Capture the cell that displays the provided text and extract its [X, Y] central coordinate. 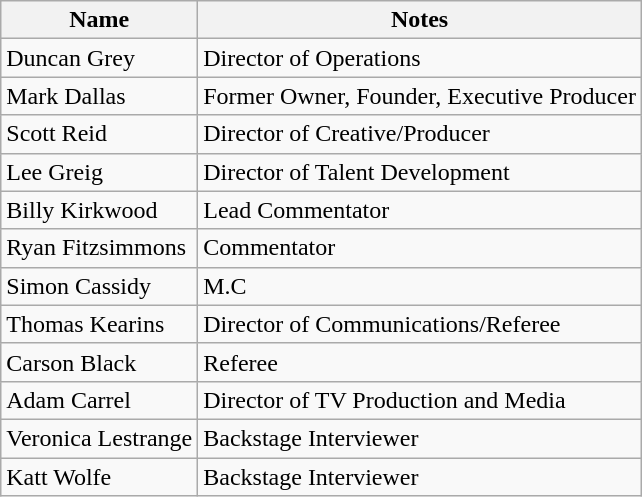
Director of Operations [420, 58]
Director of Talent Development [420, 172]
Simon Cassidy [100, 286]
Director of Creative/Producer [420, 134]
Notes [420, 20]
Referee [420, 362]
Mark Dallas [100, 96]
Billy Kirkwood [100, 210]
Director of TV Production and Media [420, 400]
Katt Wolfe [100, 477]
Duncan Grey [100, 58]
Former Owner, Founder, Executive Producer [420, 96]
Ryan Fitzsimmons [100, 248]
Lead Commentator [420, 210]
Carson Black [100, 362]
Name [100, 20]
M.C [420, 286]
Adam Carrel [100, 400]
Veronica Lestrange [100, 438]
Lee Greig [100, 172]
Director of Communications/Referee [420, 324]
Commentator [420, 248]
Thomas Kearins [100, 324]
Scott Reid [100, 134]
